For the text-containing cell, return its midpoint in (X, Y) coordinate format. 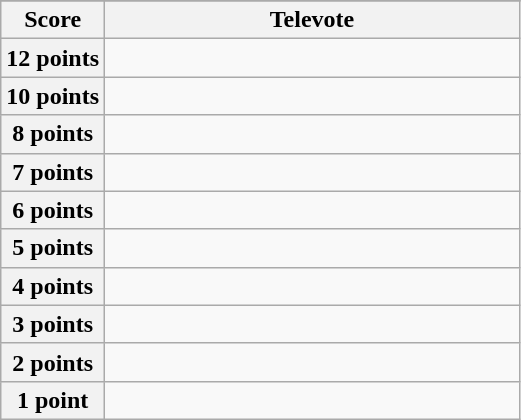
6 points (53, 210)
3 points (53, 324)
8 points (53, 134)
1 point (53, 400)
Televote (312, 20)
Score (53, 20)
7 points (53, 172)
2 points (53, 362)
5 points (53, 248)
10 points (53, 96)
4 points (53, 286)
12 points (53, 58)
